Detect which cell encompasses the target text, then output its [X, Y] center coordinate. 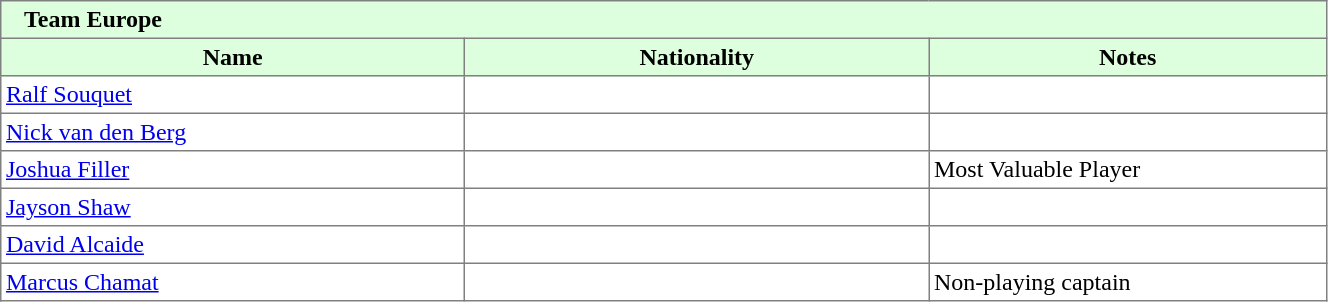
Most Valuable Player [1128, 170]
Nationality [697, 57]
Non-playing captain [1128, 282]
Jayson Shaw [233, 207]
Nick van den Berg [233, 132]
Ralf Souquet [233, 95]
Marcus Chamat [233, 282]
Notes [1128, 57]
Team Europe [664, 20]
Joshua Filler [233, 170]
Name [233, 57]
David Alcaide [233, 245]
